Output the (X, Y) coordinate of the center of the cell containing the given text.  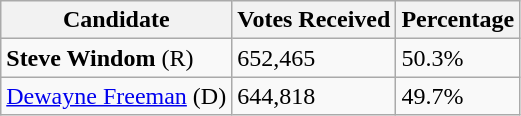
Votes Received (314, 20)
Percentage (458, 20)
49.7% (458, 96)
644,818 (314, 96)
Steve Windom (R) (116, 58)
50.3% (458, 58)
652,465 (314, 58)
Candidate (116, 20)
Dewayne Freeman (D) (116, 96)
